Return the [X, Y] coordinate for the center point of the cell that contains the specified text.  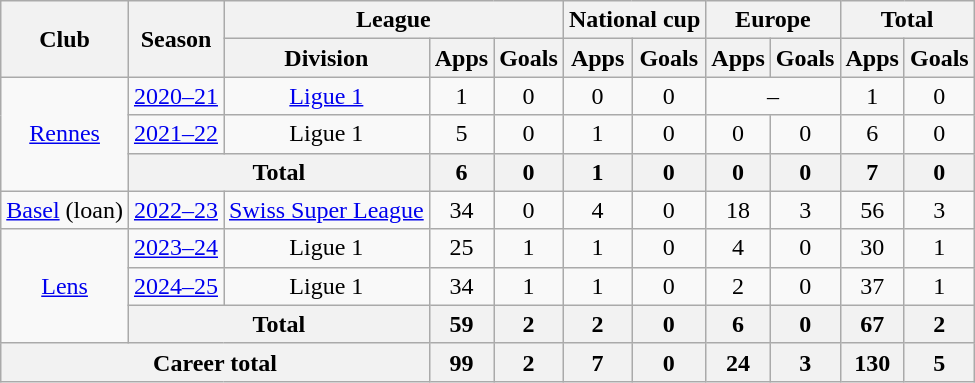
Swiss Super League [327, 210]
League [394, 20]
99 [461, 362]
130 [872, 362]
2020–21 [176, 96]
Season [176, 39]
Europe [773, 20]
56 [872, 210]
Division [327, 58]
2021–22 [176, 134]
Career total [215, 362]
National cup [634, 20]
18 [738, 210]
Club [65, 39]
2023–24 [176, 248]
37 [872, 286]
24 [738, 362]
30 [872, 248]
Lens [65, 286]
25 [461, 248]
59 [461, 324]
2022–23 [176, 210]
67 [872, 324]
Basel (loan) [65, 210]
Rennes [65, 134]
2024–25 [176, 286]
– [773, 96]
